For the text-containing cell, return its midpoint in [x, y] coordinate format. 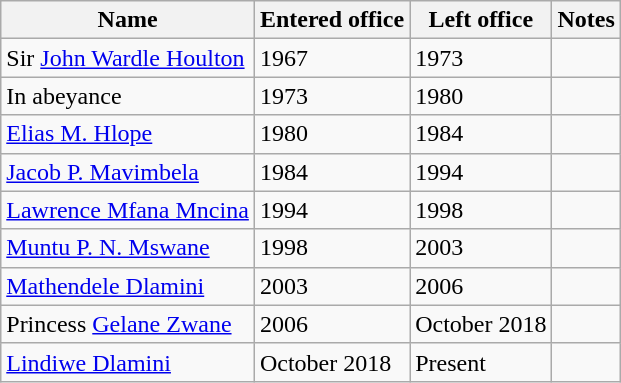
Name [128, 20]
In abeyance [128, 96]
Sir John Wardle Houlton [128, 58]
Left office [481, 20]
Lawrence Mfana Mncina [128, 210]
Entered office [332, 20]
Present [481, 362]
Elias M. Hlope [128, 134]
Jacob P. Mavimbela [128, 172]
Lindiwe Dlamini [128, 362]
Notes [586, 20]
1967 [332, 58]
Muntu P. N. Mswane [128, 248]
Mathendele Dlamini [128, 286]
Princess Gelane Zwane [128, 324]
